Extract the (x, y) coordinate from the center of the cell holding the provided text.  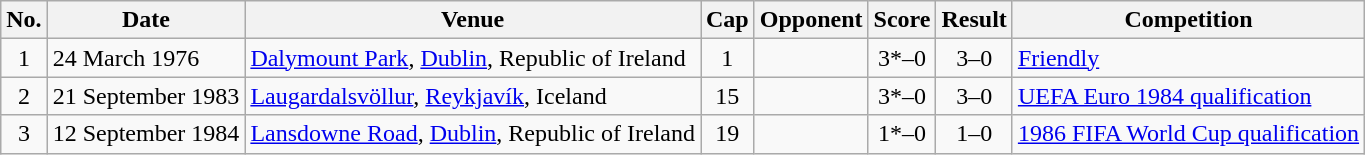
24 March 1976 (146, 58)
1986 FIFA World Cup qualification (1188, 134)
12 September 1984 (146, 134)
No. (24, 20)
Result (974, 20)
Venue (473, 20)
Score (902, 20)
Dalymount Park, Dublin, Republic of Ireland (473, 58)
Lansdowne Road, Dublin, Republic of Ireland (473, 134)
UEFA Euro 1984 qualification (1188, 96)
Cap (727, 20)
Opponent (811, 20)
Date (146, 20)
19 (727, 134)
1–0 (974, 134)
2 (24, 96)
15 (727, 96)
1*–0 (902, 134)
21 September 1983 (146, 96)
Competition (1188, 20)
Friendly (1188, 58)
Laugardalsvöllur, Reykjavík, Iceland (473, 96)
3 (24, 134)
